Determine the (x, y) coordinate at the center of the cell enclosing the given text.  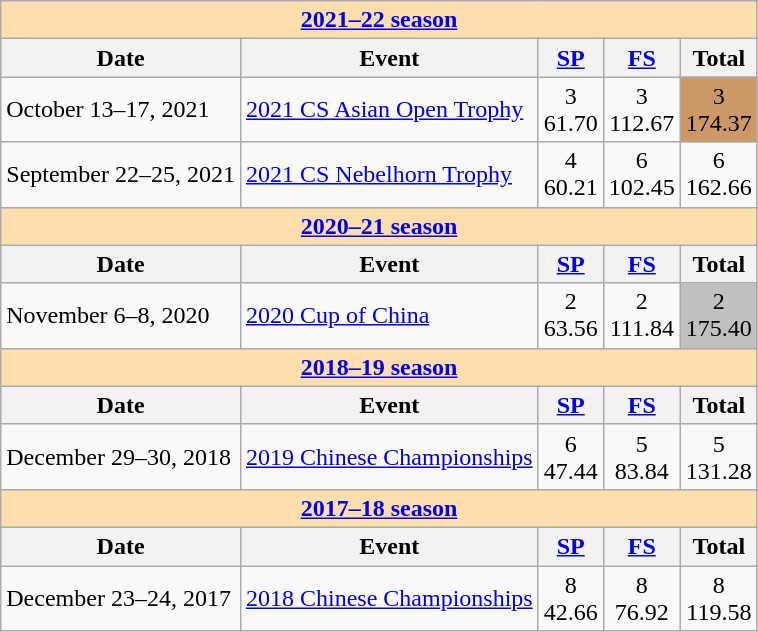
2021 CS Nebelhorn Trophy (389, 174)
2017–18 season (380, 508)
2019 Chinese Championships (389, 456)
3 174.37 (718, 110)
6 47.44 (570, 456)
December 29–30, 2018 (121, 456)
6 102.45 (642, 174)
3 61.70 (570, 110)
2020 Cup of China (389, 316)
8 76.92 (642, 598)
November 6–8, 2020 (121, 316)
2021 CS Asian Open Trophy (389, 110)
2020–21 season (380, 226)
2 111.84 (642, 316)
2021–22 season (380, 20)
2018 Chinese Championships (389, 598)
5 131.28 (718, 456)
2 63.56 (570, 316)
8 42.66 (570, 598)
December 23–24, 2017 (121, 598)
2 175.40 (718, 316)
3 112.67 (642, 110)
6 162.66 (718, 174)
2018–19 season (380, 367)
September 22–25, 2021 (121, 174)
5 83.84 (642, 456)
8 119.58 (718, 598)
October 13–17, 2021 (121, 110)
4 60.21 (570, 174)
